Capture the cell that displays the provided text and extract its [X, Y] central coordinate. 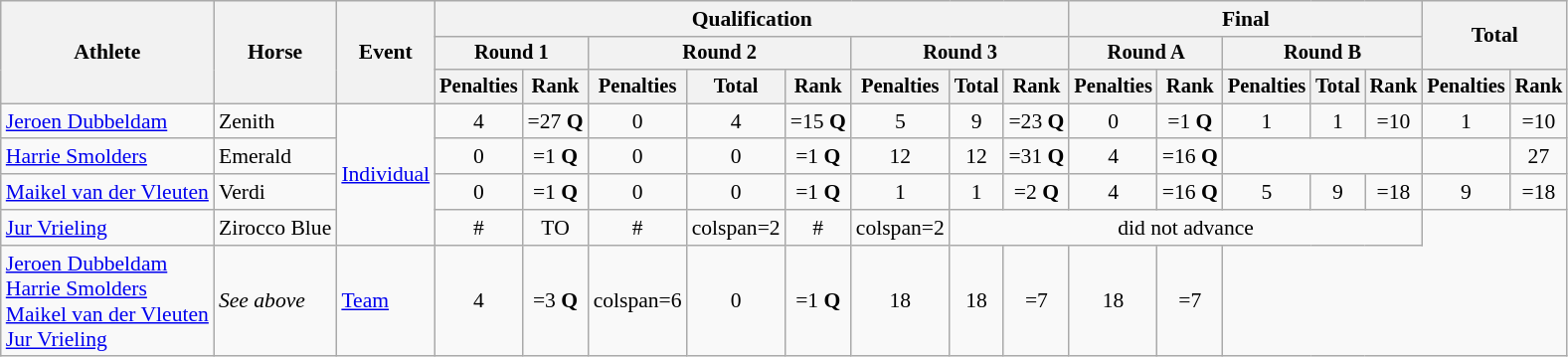
TO [555, 228]
Qualification [752, 19]
Event [386, 52]
Horse [274, 52]
Harrie Smolders [107, 157]
Round A [1145, 54]
Maikel van der Vleuten [107, 192]
Team [386, 301]
Jur Vrieling [107, 228]
Verdi [274, 192]
Athlete [107, 52]
Zenith [274, 121]
=2 Q [1036, 192]
Round 3 [960, 54]
did not advance [1185, 228]
colspan=6 [638, 301]
=23 Q [1036, 121]
=31 Q [1036, 157]
Round 1 [511, 54]
See above [274, 301]
Individual [386, 174]
Jeroen DubbeldamHarrie SmoldersMaikel van der VleutenJur Vrieling [107, 301]
Round B [1322, 54]
=27 Q [555, 121]
Zirocco Blue [274, 228]
Jeroen Dubbeldam [107, 121]
Round 2 [720, 54]
Final [1245, 19]
=3 Q [555, 301]
27 [1539, 157]
=15 Q [818, 121]
Emerald [274, 157]
